Identify which cell holds the provided text, then report its [X, Y] central coordinate. 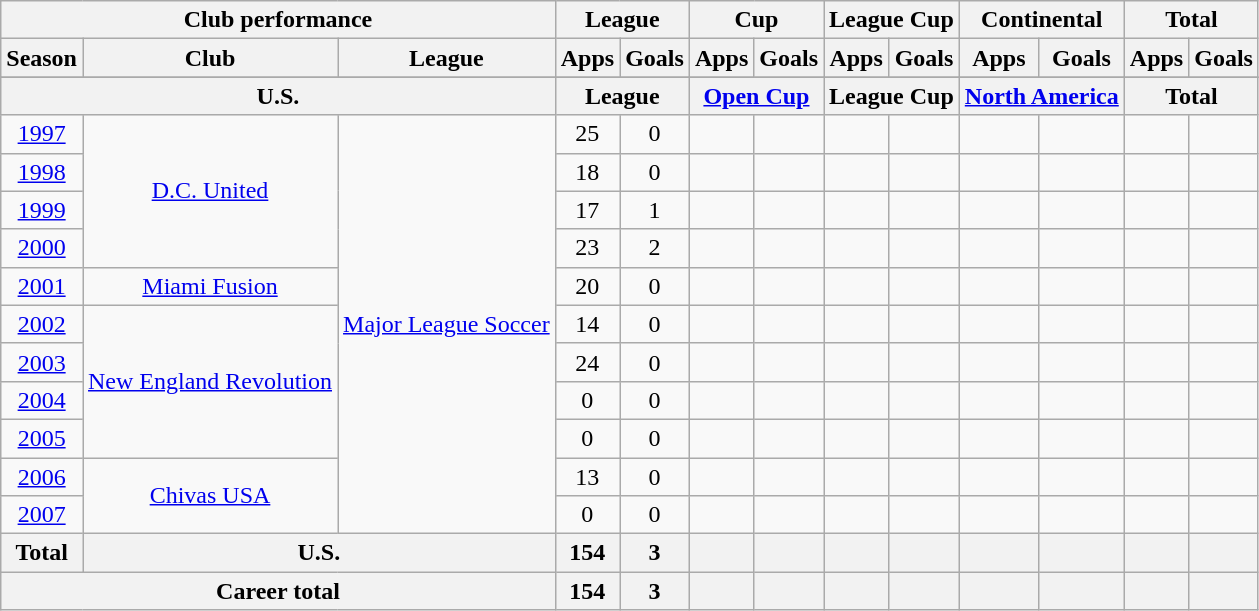
1 [655, 210]
2007 [42, 515]
North America [1042, 96]
Continental [1042, 20]
25 [587, 134]
Season [42, 58]
1998 [42, 172]
23 [587, 248]
2004 [42, 400]
2006 [42, 477]
New England Revolution [210, 381]
2005 [42, 438]
14 [587, 324]
Open Cup [756, 96]
Major League Soccer [447, 324]
Cup [756, 20]
Chivas USA [210, 496]
2003 [42, 362]
Club performance [278, 20]
1997 [42, 134]
D.C. United [210, 191]
Miami Fusion [210, 286]
Club [210, 58]
24 [587, 362]
2 [655, 248]
1999 [42, 210]
20 [587, 286]
2002 [42, 324]
2000 [42, 248]
2001 [42, 286]
18 [587, 172]
17 [587, 210]
Career total [278, 591]
13 [587, 477]
